Determine the [X, Y] coordinate at the center of the cell enclosing the given text.  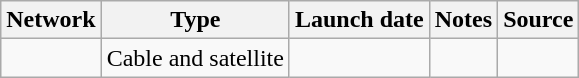
Launch date [359, 20]
Cable and satellite [195, 58]
Network [51, 20]
Type [195, 20]
Notes [463, 20]
Source [538, 20]
